For the text-containing cell, return its midpoint in (x, y) coordinate format. 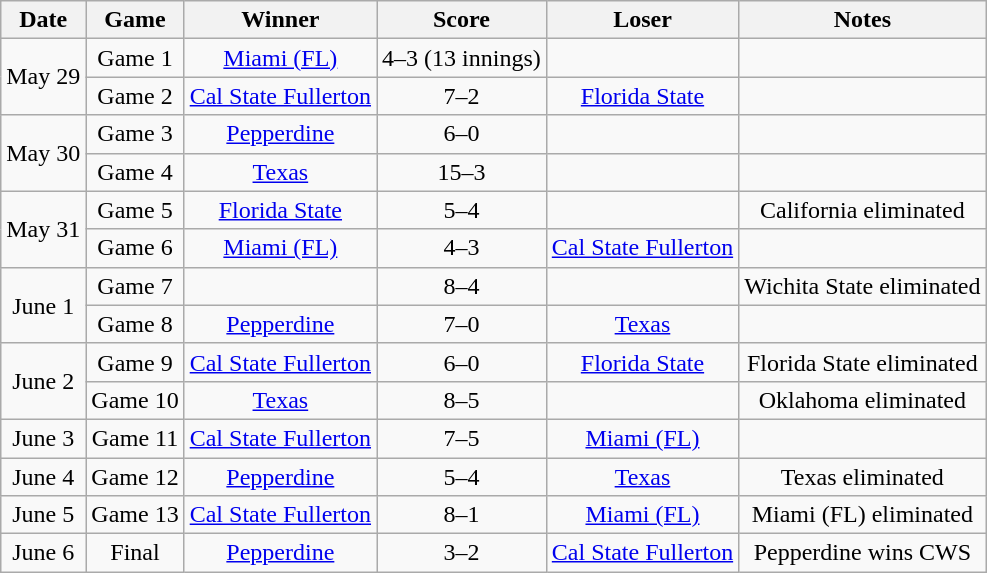
June 1 (44, 305)
May 29 (44, 77)
15–3 (462, 172)
Wichita State eliminated (862, 286)
California eliminated (862, 210)
Loser (642, 20)
June 4 (44, 477)
June 3 (44, 438)
8–5 (462, 400)
Game 9 (135, 362)
Pepperdine wins CWS (862, 553)
May 31 (44, 229)
Game 4 (135, 172)
Game 8 (135, 324)
Winner (280, 20)
Oklahoma eliminated (862, 400)
8–4 (462, 286)
7–2 (462, 96)
May 30 (44, 153)
Florida State eliminated (862, 362)
June 6 (44, 553)
Date (44, 20)
June 2 (44, 381)
4–3 (13 innings) (462, 58)
Game 7 (135, 286)
Game 10 (135, 400)
Game 1 (135, 58)
Game 5 (135, 210)
Game 13 (135, 515)
7–0 (462, 324)
Texas eliminated (862, 477)
7–5 (462, 438)
Score (462, 20)
Game 6 (135, 248)
June 5 (44, 515)
Notes (862, 20)
8–1 (462, 515)
Game (135, 20)
Game 2 (135, 96)
Game 12 (135, 477)
3–2 (462, 553)
Miami (FL) eliminated (862, 515)
Final (135, 553)
4–3 (462, 248)
Game 3 (135, 134)
Game 11 (135, 438)
